Find where the given text appears and provide that cell's center as [X, Y] coordinate. 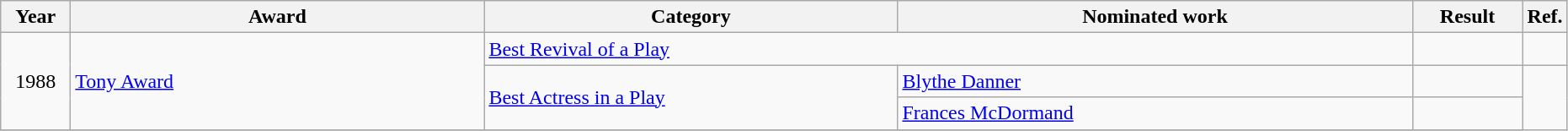
Frances McDormand [1155, 113]
Nominated work [1155, 17]
Award [278, 17]
Best Actress in a Play [691, 97]
1988 [35, 81]
Year [35, 17]
Tony Award [278, 81]
Best Revival of a Play [948, 49]
Result [1467, 17]
Ref. [1544, 17]
Category [691, 17]
Blythe Danner [1155, 81]
